Search for the cell housing the specified text and yield its [x, y] center coordinate. 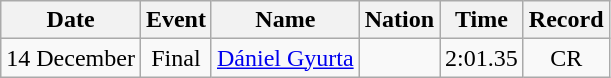
Nation [399, 20]
CR [566, 58]
Date [71, 20]
Final [176, 58]
Event [176, 20]
Record [566, 20]
2:01.35 [482, 58]
14 December [71, 58]
Dániel Gyurta [285, 58]
Time [482, 20]
Name [285, 20]
